Return the [X, Y] coordinate for the center point of the cell that contains the specified text.  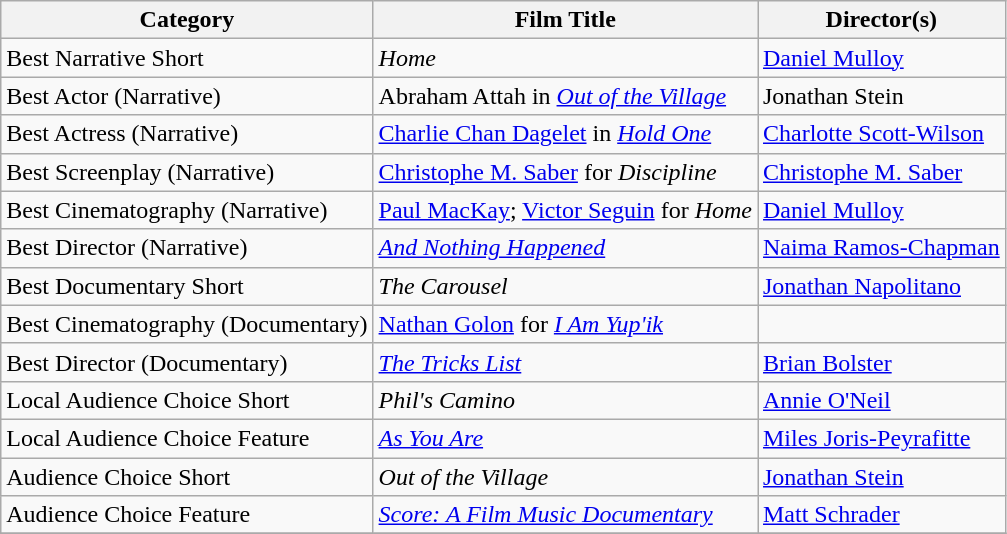
Local Audience Choice Feature [187, 438]
Charlotte Scott-Wilson [882, 134]
Director(s) [882, 20]
Charlie Chan Dagelet in Hold One [565, 134]
The Carousel [565, 286]
Abraham Attah in Out of the Village [565, 96]
Best Actor (Narrative) [187, 96]
Paul MacKay; Victor Seguin for Home [565, 210]
And Nothing Happened [565, 248]
Phil's Camino [565, 400]
Home [565, 58]
Film Title [565, 20]
Jonathan Napolitano [882, 286]
Score: A Film Music Documentary [565, 515]
Best Director (Documentary) [187, 362]
Audience Choice Feature [187, 515]
As You Are [565, 438]
Miles Joris-Peyrafitte [882, 438]
Christophe M. Saber [882, 172]
Naima Ramos-Chapman [882, 248]
Best Screenplay (Narrative) [187, 172]
Best Documentary Short [187, 286]
Best Cinematography (Documentary) [187, 324]
Category [187, 20]
Christophe M. Saber for Discipline [565, 172]
Out of the Village [565, 477]
Best Cinematography (Narrative) [187, 210]
Best Director (Narrative) [187, 248]
Best Actress (Narrative) [187, 134]
Nathan Golon for I Am Yup'ik [565, 324]
Best Narrative Short [187, 58]
Brian Bolster [882, 362]
Matt Schrader [882, 515]
The Tricks List [565, 362]
Local Audience Choice Short [187, 400]
Annie O'Neil [882, 400]
Audience Choice Short [187, 477]
